Search for the cell housing the specified text and yield its [x, y] center coordinate. 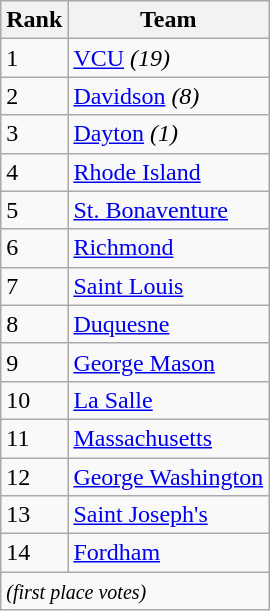
14 [34, 553]
Saint Joseph's [168, 515]
Rank [34, 20]
Saint Louis [168, 286]
Dayton (1) [168, 134]
Fordham [168, 553]
12 [34, 477]
Rhode Island [168, 172]
1 [34, 58]
6 [34, 248]
8 [34, 324]
11 [34, 438]
George Washington [168, 477]
13 [34, 515]
La Salle [168, 400]
Duquesne [168, 324]
9 [34, 362]
7 [34, 286]
Davidson (8) [168, 96]
(first place votes) [135, 591]
3 [34, 134]
Team [168, 20]
George Mason [168, 362]
Massachusetts [168, 438]
2 [34, 96]
Richmond [168, 248]
St. Bonaventure [168, 210]
4 [34, 172]
5 [34, 210]
VCU (19) [168, 58]
10 [34, 400]
